Pinpoint the cell where the given text exists, returning its [x, y] midpoint coordinate. 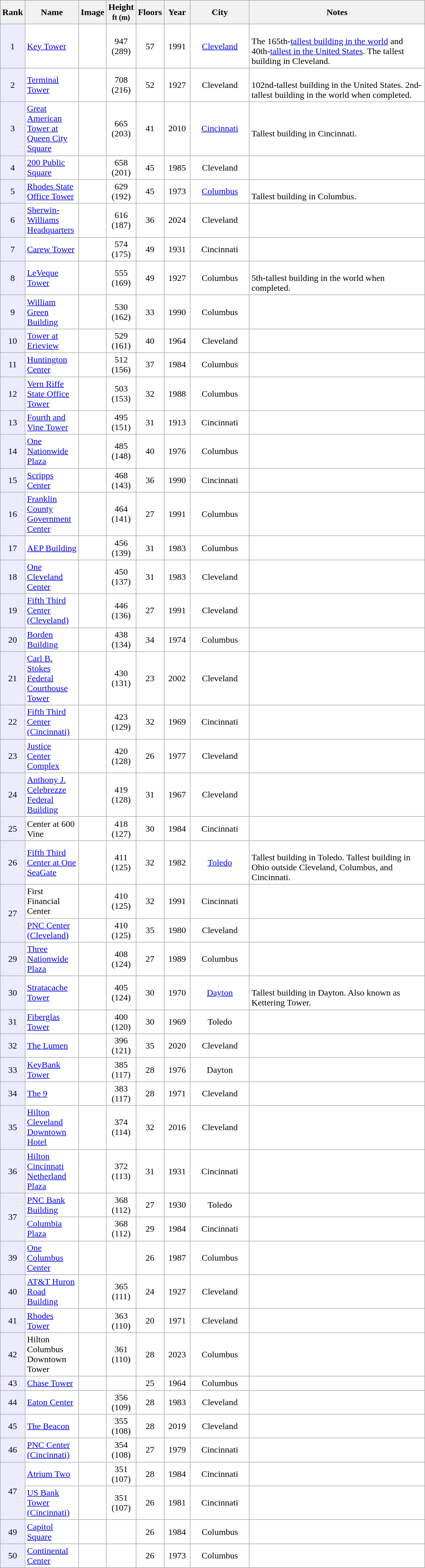
3 [13, 129]
1 [13, 46]
1981 [177, 1503]
530 (162) [121, 312]
Name [52, 12]
Carew Tower [52, 249]
446 (136) [121, 611]
512 (156) [121, 365]
1977 [177, 756]
1987 [177, 1258]
2 [13, 85]
Fiberglas Tower [52, 1022]
LeVeque Tower [52, 278]
1970 [177, 993]
Vern Riffe State Office Tower [52, 393]
Key Tower [52, 46]
1967 [177, 795]
First Financial Center [52, 901]
52 [150, 85]
665 (203) [121, 129]
22 [13, 722]
Tallest building in Columbus. [337, 191]
200 Public Square [52, 168]
Tallest building in Toledo. Tallest building in Ohio outside Cleveland, Columbus, and Cincinnati. [337, 862]
2019 [177, 1426]
2002 [177, 678]
5th-tallest building in the world when completed. [337, 278]
One Columbus Center [52, 1258]
430 (131) [121, 678]
Rhodes Tower [52, 1321]
8 [13, 278]
418(127) [121, 829]
Hilton Cleveland Downtown Hotel [52, 1127]
AT&T Huron Road Building [52, 1292]
PNC Bank Building [52, 1205]
11 [13, 365]
361 (110) [121, 1354]
6 [13, 220]
Stratacache Tower [52, 993]
464 (141) [121, 514]
21 [13, 678]
372 (113) [121, 1171]
Year [177, 12]
363(110) [121, 1321]
10 [13, 340]
708 (216) [121, 85]
354 (108) [121, 1450]
Columbia Plaza [52, 1229]
18 [13, 577]
The Beacon [52, 1426]
383 (117) [121, 1093]
Scripps Center [52, 480]
2010 [177, 129]
47 [13, 1491]
400 (120) [121, 1022]
KeyBank Tower [52, 1070]
46 [13, 1450]
Heightft (m) [121, 12]
411 (125) [121, 862]
7 [13, 249]
43 [13, 1383]
420 (128) [121, 756]
57 [150, 46]
Tallest building in Cincinnati. [337, 129]
Center at 600 Vine [52, 829]
1988 [177, 393]
Great American Tower at Queen City Square [52, 129]
Fifth Third Center at One SeaGate [52, 862]
4 [13, 168]
16 [13, 514]
Huntington Center [52, 365]
The Lumen [52, 1046]
US Bank Tower (Cincinnati) [52, 1503]
1982 [177, 862]
1985 [177, 168]
Sherwin-Williams Headquarters [52, 220]
Fifth Third Center (Cleveland) [52, 611]
456 (139) [121, 548]
Fourth and Vine Tower [52, 423]
Hilton Columbus Downtown Tower [52, 1354]
Atrium Two [52, 1474]
AEP Building [52, 548]
Rhodes State Office Tower [52, 191]
Terminal Tower [52, 85]
Tower at Erieview [52, 340]
1980 [177, 930]
Eaton Center [52, 1402]
9 [13, 312]
PNC Center (Cincinnati) [52, 1450]
365 (111) [121, 1292]
13 [13, 423]
503 (153) [121, 393]
City [220, 12]
495 (151) [121, 423]
15 [13, 480]
17 [13, 548]
William Green Building [52, 312]
39 [13, 1258]
Franklin County Government Center [52, 514]
Fifth Third Center (Cincinnati) [52, 722]
423 (129) [121, 722]
The 9 [52, 1093]
555 (169) [121, 278]
Justice Center Complex [52, 756]
450 (137) [121, 577]
5 [13, 191]
One Cleveland Center [52, 577]
2016 [177, 1127]
529 (161) [121, 340]
405 (124) [121, 993]
1913 [177, 423]
356 (109) [121, 1402]
Three Nationwide Plaza [52, 959]
355 (108) [121, 1426]
2024 [177, 220]
1979 [177, 1450]
42 [13, 1354]
12 [13, 393]
2020 [177, 1046]
Image [93, 12]
Capitol Square [52, 1532]
658 (201) [121, 168]
Carl B. Stokes Federal Courthouse Tower [52, 678]
396 (121) [121, 1046]
14 [13, 451]
1974 [177, 640]
102nd-tallest building in the United States. 2nd-tallest building in the world when completed. [337, 85]
Borden Building [52, 640]
Floors [150, 12]
One Nationwide Plaza [52, 451]
Notes [337, 12]
574 (175) [121, 249]
19 [13, 611]
1989 [177, 959]
Rank [13, 12]
438 (134) [121, 640]
468 (143) [121, 480]
The 165th-tallest building in the world and 40th-tallest in the United States. The tallest building in Cleveland. [337, 46]
Chase Tower [52, 1383]
Continental Center [52, 1556]
Hilton Cincinnati Netherland Plaza [52, 1171]
50 [13, 1556]
44 [13, 1402]
374 (114) [121, 1127]
947 (289) [121, 46]
385 (117) [121, 1070]
Anthony J. Celebrezze Federal Building [52, 795]
616 (187) [121, 220]
629 (192) [121, 191]
Tallest building in Dayton. Also known as Kettering Tower. [337, 993]
1930 [177, 1205]
2023 [177, 1354]
408 (124) [121, 959]
485 (148) [121, 451]
419(128) [121, 795]
PNC Center (Cleveland) [52, 930]
